Identify which cell holds the provided text, then report its (x, y) central coordinate. 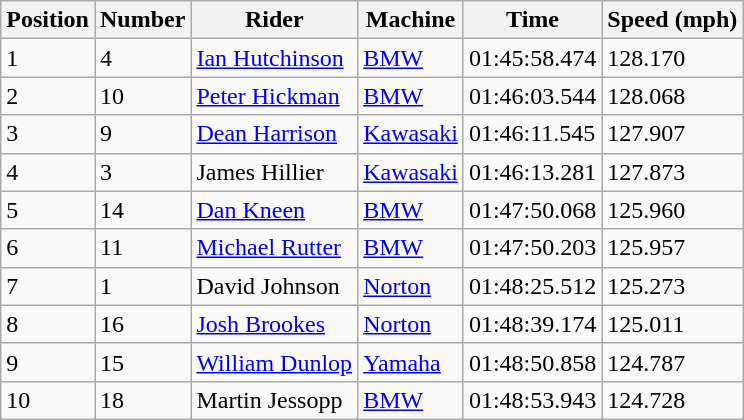
01:45:58.474 (532, 58)
124.787 (672, 362)
15 (142, 362)
Peter Hickman (274, 96)
16 (142, 324)
William Dunlop (274, 362)
Michael Rutter (274, 248)
2 (48, 96)
Martin Jessopp (274, 400)
01:46:03.544 (532, 96)
Yamaha (411, 362)
124.728 (672, 400)
125.960 (672, 210)
127.873 (672, 172)
01:46:11.545 (532, 134)
Dean Harrison (274, 134)
128.170 (672, 58)
11 (142, 248)
Time (532, 20)
125.011 (672, 324)
01:46:13.281 (532, 172)
125.957 (672, 248)
David Johnson (274, 286)
6 (48, 248)
01:48:39.174 (532, 324)
5 (48, 210)
8 (48, 324)
Machine (411, 20)
7 (48, 286)
Ian Hutchinson (274, 58)
01:47:50.068 (532, 210)
01:48:50.858 (532, 362)
18 (142, 400)
Speed (mph) (672, 20)
14 (142, 210)
01:47:50.203 (532, 248)
128.068 (672, 96)
Josh Brookes (274, 324)
James Hillier (274, 172)
127.907 (672, 134)
Number (142, 20)
Dan Kneen (274, 210)
01:48:25.512 (532, 286)
125.273 (672, 286)
Rider (274, 20)
Position (48, 20)
01:48:53.943 (532, 400)
